Identify which cell holds the provided text, then report its (X, Y) central coordinate. 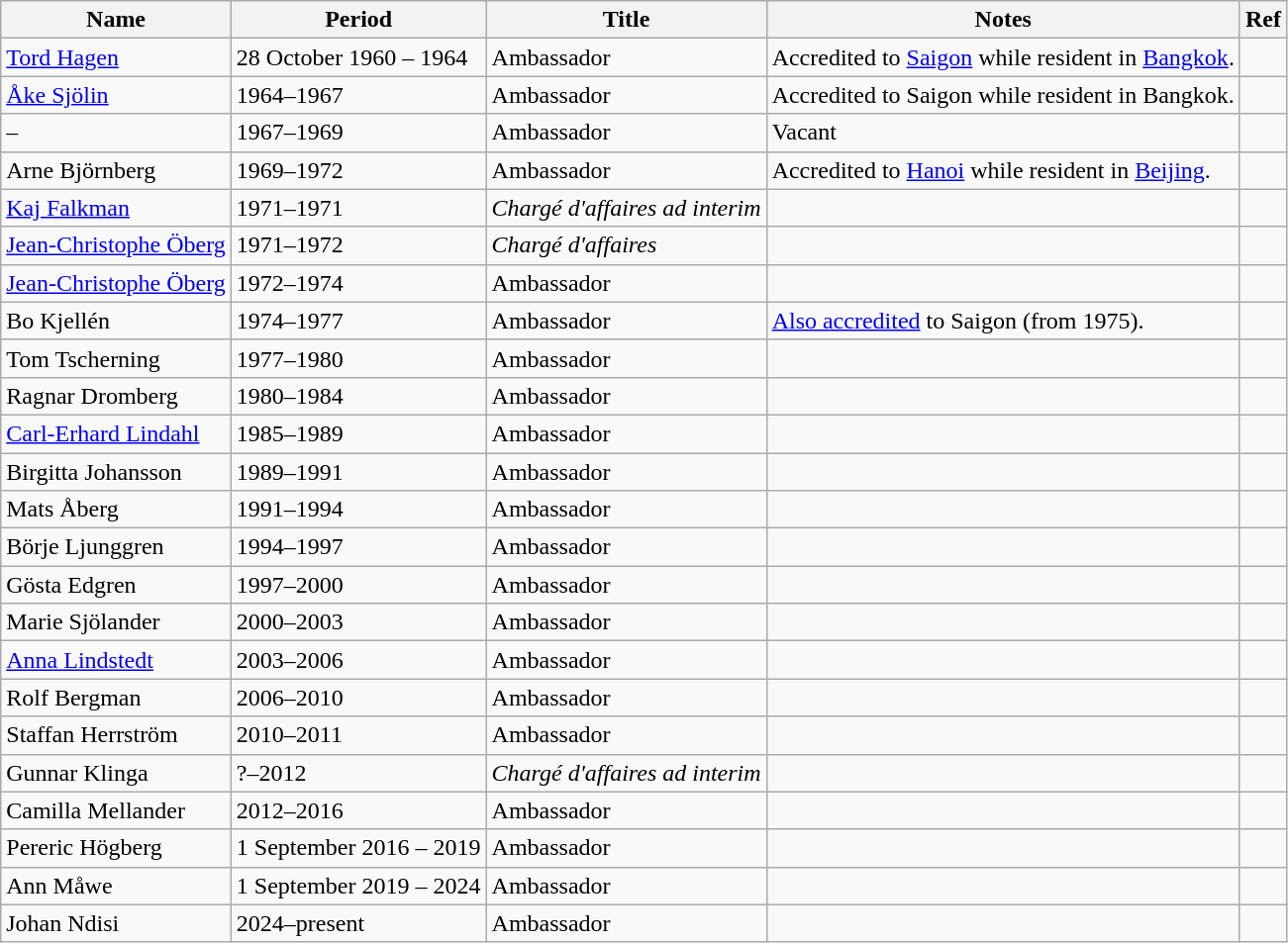
Johan Ndisi (117, 923)
Vacant (1003, 133)
1 September 2019 – 2024 (358, 886)
1980–1984 (358, 396)
?–2012 (358, 773)
Name (117, 20)
1967–1969 (358, 133)
2006–2010 (358, 698)
1971–1972 (358, 245)
Title (626, 20)
Arne Björnberg (117, 170)
2000–2003 (358, 622)
Camilla Mellander (117, 810)
Ann Måwe (117, 886)
Rolf Bergman (117, 698)
1972–1974 (358, 283)
Chargé d'affaires (626, 245)
1969–1972 (358, 170)
2024–present (358, 923)
Staffan Herrström (117, 735)
Period (358, 20)
Gunnar Klinga (117, 773)
1 September 2016 – 2019 (358, 848)
1985–1989 (358, 433)
1964–1967 (358, 95)
Åke Sjölin (117, 95)
2010–2011 (358, 735)
Tom Tscherning (117, 358)
Anna Lindstedt (117, 660)
Pereric Högberg (117, 848)
Kaj Falkman (117, 208)
1974–1977 (358, 321)
1977–1980 (358, 358)
1997–2000 (358, 585)
Birgitta Johansson (117, 472)
Börje Ljunggren (117, 547)
Gösta Edgren (117, 585)
Tord Hagen (117, 57)
28 October 1960 – 1964 (358, 57)
1989–1991 (358, 472)
2003–2006 (358, 660)
Bo Kjellén (117, 321)
Carl-Erhard Lindahl (117, 433)
1991–1994 (358, 510)
1994–1997 (358, 547)
– (117, 133)
Accredited to Hanoi while resident in Beijing. (1003, 170)
Ref (1263, 20)
1971–1971 (358, 208)
Also accredited to Saigon (from 1975). (1003, 321)
Marie Sjölander (117, 622)
Notes (1003, 20)
2012–2016 (358, 810)
Mats Åberg (117, 510)
Ragnar Dromberg (117, 396)
